Detect which cell encompasses the target text, then output its (x, y) center coordinate. 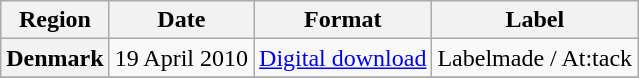
19 April 2010 (181, 58)
Digital download (343, 58)
Date (181, 20)
Label (535, 20)
Labelmade / At:tack (535, 58)
Format (343, 20)
Denmark (55, 58)
Region (55, 20)
